Identify which cell holds the provided text, then report its [X, Y] central coordinate. 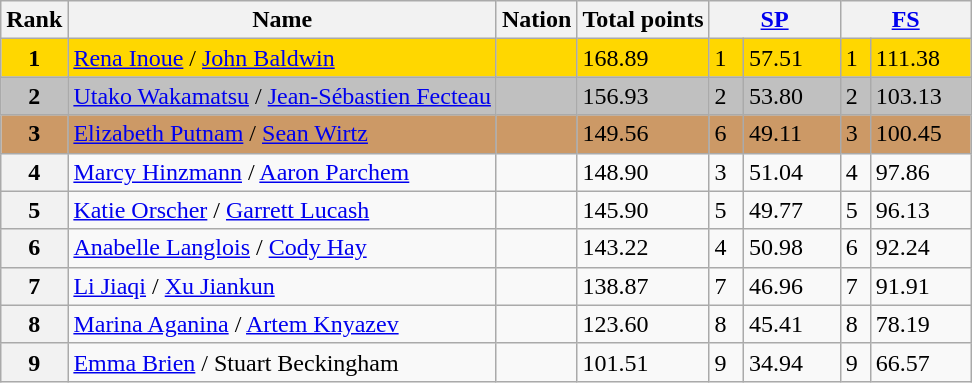
45.41 [792, 324]
50.98 [792, 248]
91.91 [920, 286]
57.51 [792, 58]
Total points [643, 20]
Anabelle Langlois / Cody Hay [282, 248]
Emma Brien / Stuart Beckingham [282, 362]
Katie Orscher / Garrett Lucash [282, 210]
103.13 [920, 96]
Rank [34, 20]
46.96 [792, 286]
Rena Inoue / John Baldwin [282, 58]
168.89 [643, 58]
97.86 [920, 172]
101.51 [643, 362]
78.19 [920, 324]
149.56 [643, 134]
123.60 [643, 324]
Nation [536, 20]
143.22 [643, 248]
51.04 [792, 172]
148.90 [643, 172]
145.90 [643, 210]
49.77 [792, 210]
53.80 [792, 96]
96.13 [920, 210]
138.87 [643, 286]
49.11 [792, 134]
100.45 [920, 134]
66.57 [920, 362]
92.24 [920, 248]
SP [774, 20]
Elizabeth Putnam / Sean Wirtz [282, 134]
Li Jiaqi / Xu Jiankun [282, 286]
34.94 [792, 362]
Marcy Hinzmann / Aaron Parchem [282, 172]
FS [906, 20]
Marina Aganina / Artem Knyazev [282, 324]
156.93 [643, 96]
111.38 [920, 58]
Utako Wakamatsu / Jean-Sébastien Fecteau [282, 96]
Name [282, 20]
